Find where the given text appears and provide that cell's center as (X, Y) coordinate. 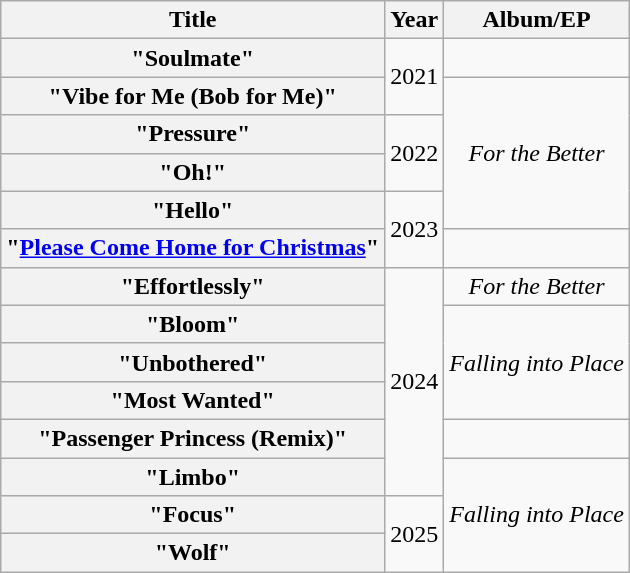
2021 (414, 77)
"Most Wanted" (193, 400)
"Limbo" (193, 477)
"Hello" (193, 210)
"Effortlessly" (193, 286)
"Pressure" (193, 134)
"Focus" (193, 515)
Year (414, 20)
"Bloom" (193, 324)
"Unbothered" (193, 362)
"Oh!" (193, 172)
Album/EP (537, 20)
Title (193, 20)
"Wolf" (193, 553)
2023 (414, 229)
"Please Come Home for Christmas" (193, 248)
"Soulmate" (193, 58)
2022 (414, 153)
2025 (414, 534)
"Passenger Princess (Remix)" (193, 438)
"Vibe for Me (Bob for Me)" (193, 96)
2024 (414, 381)
